For the text-containing cell, return its midpoint in (x, y) coordinate format. 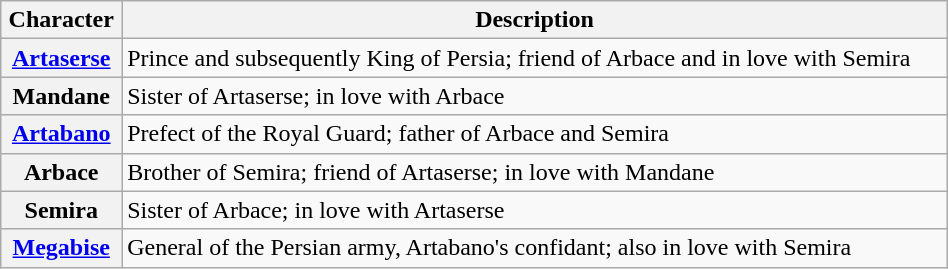
General of the Persian army, Artabano's confidant; also in love with Semira (535, 248)
Sister of Arbace; in love with Artaserse (535, 210)
Semira (62, 210)
Character (62, 20)
Description (535, 20)
Prefect of the Royal Guard; father of Arbace and Semira (535, 134)
Artaserse (62, 58)
Prince and subsequently King of Persia; friend of Arbace and in love with Semira (535, 58)
Mandane (62, 96)
Sister of Artaserse; in love with Arbace (535, 96)
Arbace (62, 172)
Megabise (62, 248)
Brother of Semira; friend of Artaserse; in love with Mandane (535, 172)
Artabano (62, 134)
